From the cell containing the given text, extract its center point as [x, y] coordinate. 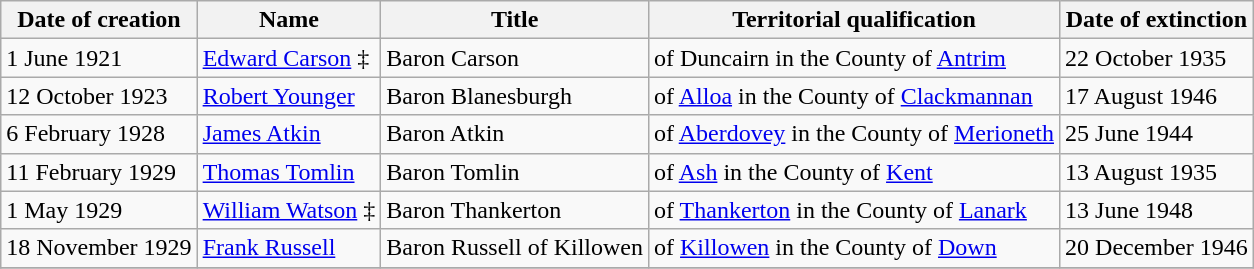
6 February 1928 [99, 134]
12 October 1923 [99, 96]
Territorial qualification [854, 20]
of Killowen in the County of Down [854, 248]
Thomas Tomlin [289, 172]
of Ash in the County of Kent [854, 172]
of Duncairn in the County of Antrim [854, 58]
of Thankerton in the County of Lanark [854, 210]
of Alloa in the County of Clackmannan [854, 96]
1 May 1929 [99, 210]
Robert Younger [289, 96]
Name [289, 20]
13 August 1935 [1157, 172]
Baron Atkin [515, 134]
William Watson ‡ [289, 210]
13 June 1948 [1157, 210]
Baron Tomlin [515, 172]
Date of extinction [1157, 20]
James Atkin [289, 134]
Baron Thankerton [515, 210]
Baron Blanesburgh [515, 96]
Frank Russell [289, 248]
17 August 1946 [1157, 96]
Date of creation [99, 20]
20 December 1946 [1157, 248]
11 February 1929 [99, 172]
Baron Carson [515, 58]
Baron Russell of Killowen [515, 248]
Title [515, 20]
of Aberdovey in the County of Merioneth [854, 134]
Edward Carson ‡ [289, 58]
22 October 1935 [1157, 58]
1 June 1921 [99, 58]
18 November 1929 [99, 248]
25 June 1944 [1157, 134]
